Determine the (x, y) coordinate at the center of the cell enclosing the given text.  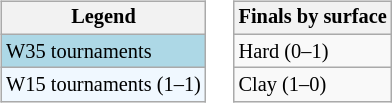
Finals by surface (313, 18)
W35 tournaments (103, 51)
Clay (1–0) (313, 85)
Hard (0–1) (313, 51)
Legend (103, 18)
W15 tournaments (1–1) (103, 85)
